Pinpoint the cell where the given text exists, returning its [x, y] midpoint coordinate. 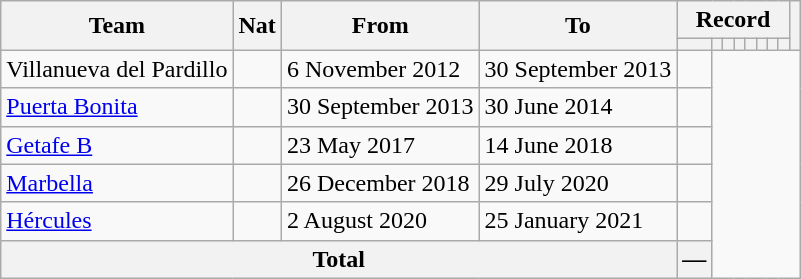
Total [339, 259]
Villanueva del Pardillo [117, 69]
6 November 2012 [380, 69]
30 June 2014 [578, 107]
Puerta Bonita [117, 107]
To [578, 26]
14 June 2018 [578, 145]
26 December 2018 [380, 183]
25 January 2021 [578, 221]
Getafe B [117, 145]
Nat [257, 26]
Record [733, 20]
From [380, 26]
23 May 2017 [380, 145]
Hércules [117, 221]
29 July 2020 [578, 183]
Marbella [117, 183]
— [694, 259]
Team [117, 26]
2 August 2020 [380, 221]
